Find where the given text appears and provide that cell's center as (X, Y) coordinate. 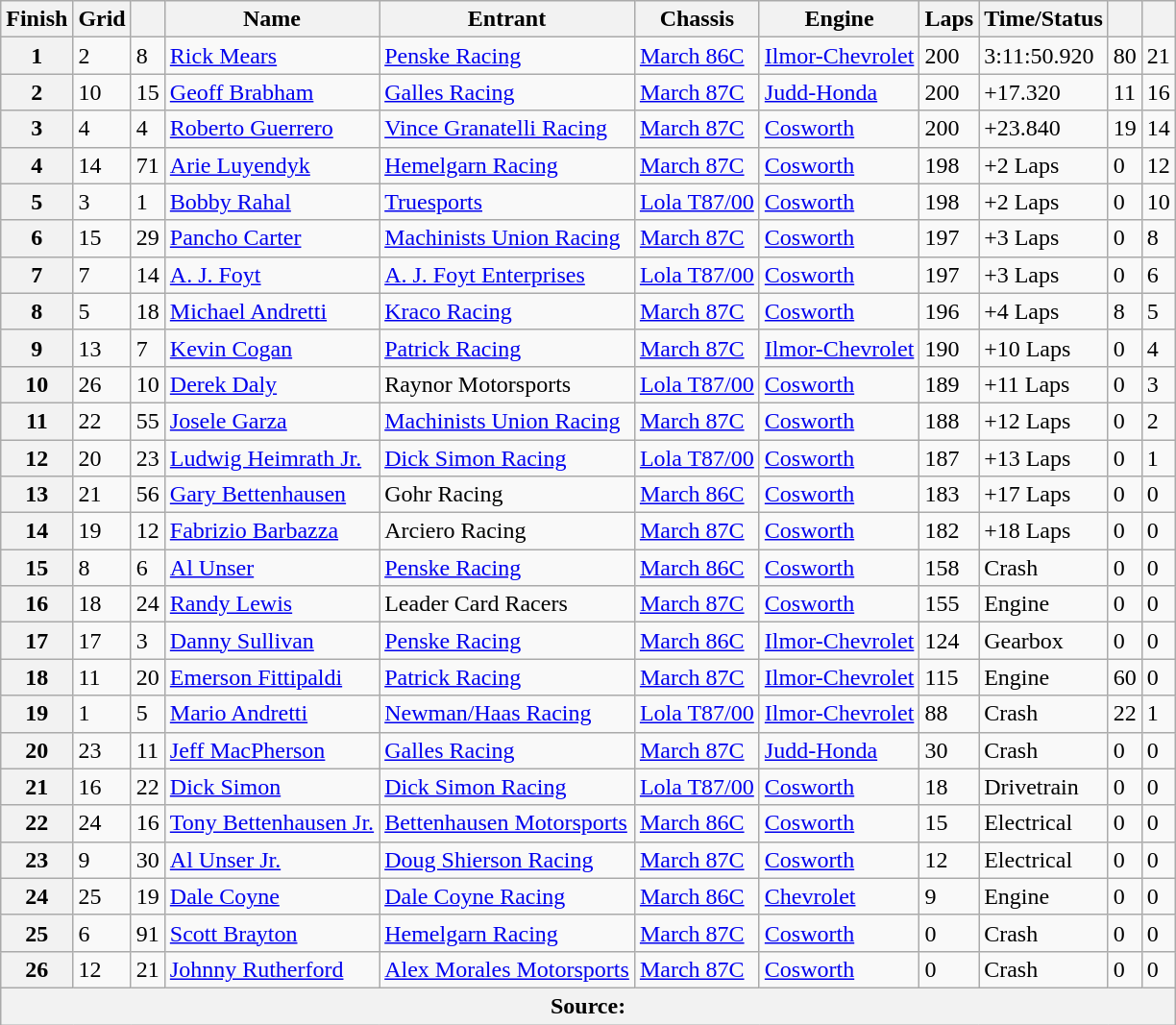
Time/Status (1043, 19)
Kevin Cogan (271, 348)
Source: (588, 1006)
Danny Sullivan (271, 641)
56 (148, 495)
+17 Laps (1043, 495)
Grid (102, 19)
Arie Luyendyk (271, 165)
183 (949, 495)
187 (949, 458)
Dale Coyne Racing (507, 896)
A. J. Foyt (271, 275)
Alex Morales Motorsports (507, 969)
Michael Andretti (271, 311)
Geoff Brabham (271, 92)
182 (949, 531)
Drivetrain (1043, 787)
Al Unser Jr. (271, 860)
Dale Coyne (271, 896)
80 (1124, 56)
158 (949, 568)
+12 Laps (1043, 421)
Fabrizio Barbazza (271, 531)
+23.840 (1043, 129)
124 (949, 641)
Dick Simon (271, 787)
Doug Shierson Racing (507, 860)
Emerson Fittipaldi (271, 677)
Entrant (507, 19)
Chevrolet (840, 896)
Newman/Haas Racing (507, 714)
Josele Garza (271, 421)
Randy Lewis (271, 604)
Derek Daly (271, 384)
3:11:50.920 (1043, 56)
55 (148, 421)
Mario Andretti (271, 714)
Gearbox (1043, 641)
Laps (949, 19)
Gary Bettenhausen (271, 495)
+10 Laps (1043, 348)
Arciero Racing (507, 531)
Name (271, 19)
Truesports (507, 202)
190 (949, 348)
196 (949, 311)
Finish (37, 19)
88 (949, 714)
Bobby Rahal (271, 202)
91 (148, 933)
71 (148, 165)
Chassis (697, 19)
Jeff MacPherson (271, 750)
189 (949, 384)
Rick Mears (271, 56)
115 (949, 677)
Al Unser (271, 568)
29 (148, 238)
Pancho Carter (271, 238)
Johnny Rutherford (271, 969)
155 (949, 604)
+4 Laps (1043, 311)
+17.320 (1043, 92)
+18 Laps (1043, 531)
A. J. Foyt Enterprises (507, 275)
Vince Granatelli Racing (507, 129)
188 (949, 421)
Gohr Racing (507, 495)
Tony Bettenhausen Jr. (271, 823)
Bettenhausen Motorsports (507, 823)
Leader Card Racers (507, 604)
60 (1124, 677)
Kraco Racing (507, 311)
+13 Laps (1043, 458)
Roberto Guerrero (271, 129)
+11 Laps (1043, 384)
Scott Brayton (271, 933)
Raynor Motorsports (507, 384)
Ludwig Heimrath Jr. (271, 458)
